From the cell containing the given text, extract its center point as [X, Y] coordinate. 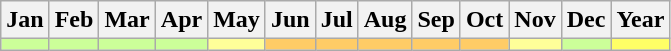
Nov [535, 20]
Year [640, 20]
Aug [385, 20]
Jun [290, 20]
Mar [127, 20]
Oct [484, 20]
Dec [586, 20]
Apr [181, 20]
May [237, 20]
Jan [25, 20]
Jul [336, 20]
Feb [74, 20]
Sep [436, 20]
